Return (X, Y) of the center of cell containing provided text 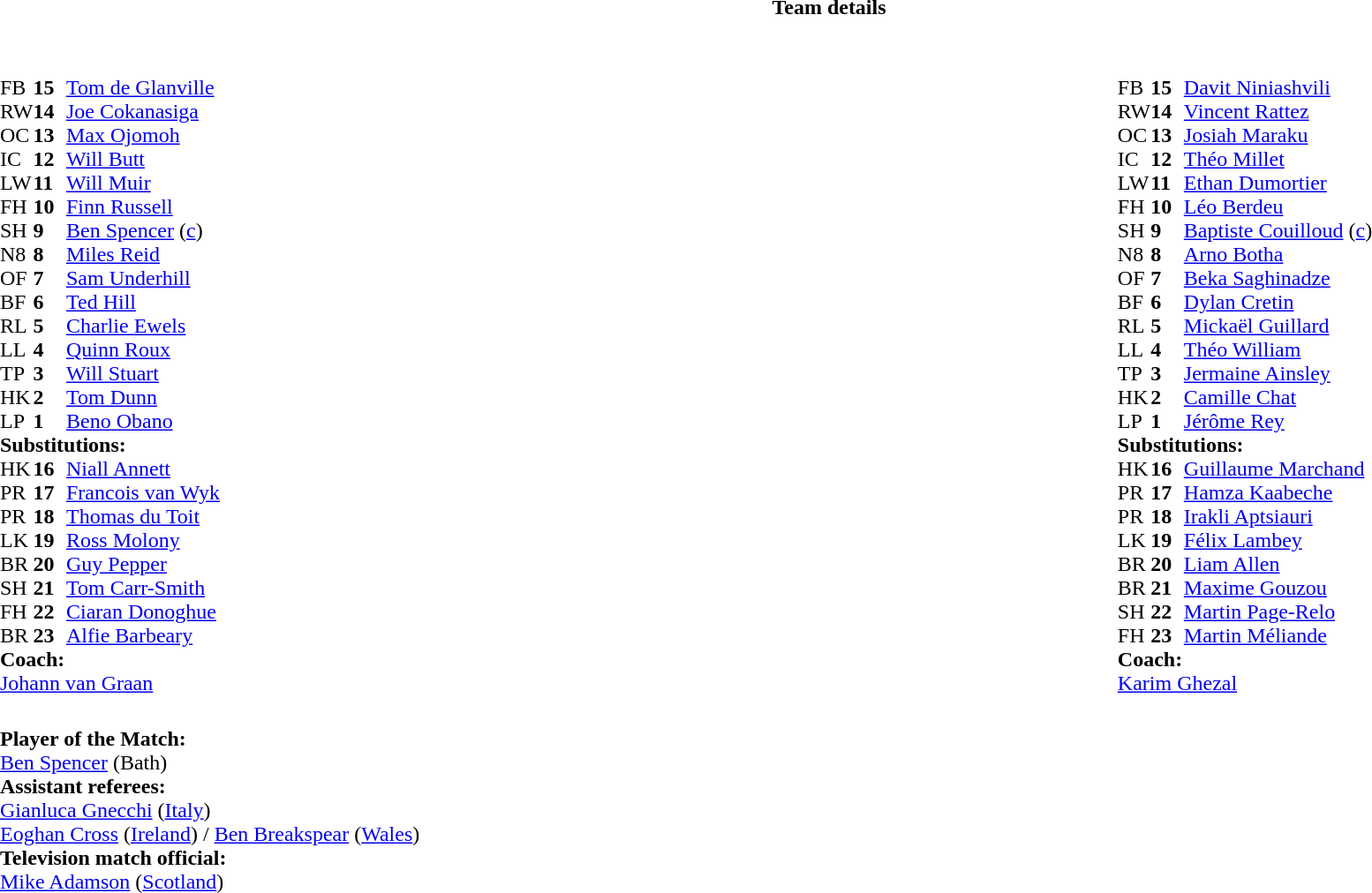
Jérôme Rey (1278, 422)
Francois van Wyk (143, 492)
Camille Chat (1278, 397)
Will Butt (143, 159)
Charlie Ewels (143, 326)
Arno Botha (1278, 254)
Quinn Roux (143, 349)
Théo William (1278, 349)
Davit Niniashvili (1278, 88)
Ben Spencer (c) (143, 231)
Félix Lambey (1278, 540)
Léo Berdeu (1278, 206)
Beno Obano (143, 422)
Karim Ghezal (1245, 683)
Irakli Aptsiauri (1278, 517)
Hamza Kaabeche (1278, 492)
Niall Annett (143, 469)
Tom de Glanville (143, 88)
Ethan Dumortier (1278, 184)
Max Ojomoh (143, 136)
Finn Russell (143, 206)
Sam Underhill (143, 279)
Dylan Cretin (1278, 302)
Josiah Maraku (1278, 136)
Will Muir (143, 184)
Alfie Barbeary (143, 635)
Tom Carr-Smith (143, 588)
Ciaran Donoghue (143, 612)
Maxime Gouzou (1278, 588)
Ross Molony (143, 540)
Théo Millet (1278, 159)
Martin Page-Relo (1278, 612)
Baptiste Couilloud (c) (1278, 231)
Johann van Graan (109, 683)
Mickaël Guillard (1278, 326)
Guy Pepper (143, 565)
Martin Méliande (1278, 635)
Will Stuart (143, 374)
Miles Reid (143, 254)
Ted Hill (143, 302)
Jermaine Ainsley (1278, 374)
Vincent Rattez (1278, 111)
Joe Cokanasiga (143, 111)
Liam Allen (1278, 565)
Guillaume Marchand (1278, 469)
Tom Dunn (143, 397)
Thomas du Toit (143, 517)
Beka Saghinadze (1278, 279)
